Detect which cell encompasses the target text, then output its [x, y] center coordinate. 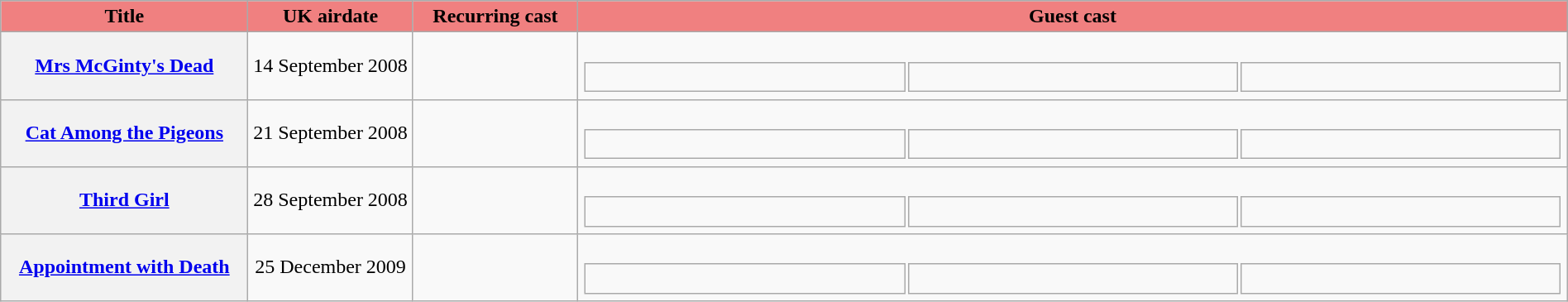
14 September 2008 [331, 66]
Third Girl [124, 200]
UK airdate [331, 17]
25 December 2009 [331, 266]
Recurring cast [495, 17]
21 September 2008 [331, 132]
Title [124, 17]
28 September 2008 [331, 200]
Cat Among the Pigeons [124, 132]
Appointment with Death [124, 266]
Guest cast [1073, 17]
Mrs McGinty's Dead [124, 66]
